Scan for the cell matching the given text and deliver its (X, Y) coordinate at center. 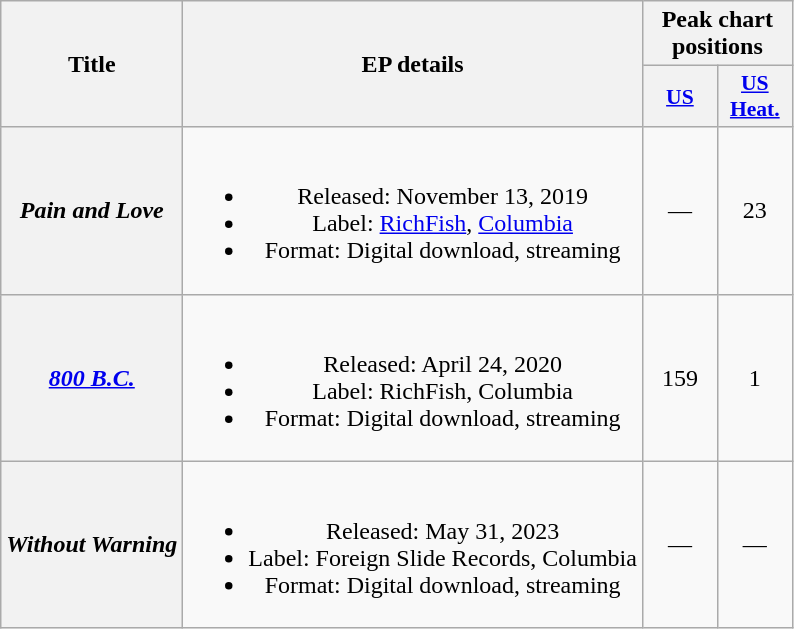
Released: April 24, 2020Label: RichFish, ColumbiaFormat: Digital download, streaming (413, 378)
Without Warning (92, 544)
1 (754, 378)
Released: November 13, 2019Label: RichFish, ColumbiaFormat: Digital download, streaming (413, 210)
800 B.C. (92, 378)
USHeat. (754, 96)
Title (92, 64)
Released: May 31, 2023Label: Foreign Slide Records, ColumbiaFormat: Digital download, streaming (413, 544)
Pain and Love (92, 210)
159 (680, 378)
EP details (413, 64)
Peak chart positions (717, 34)
US (680, 96)
23 (754, 210)
